Extract the (x, y) coordinate from the center of the cell holding the provided text.  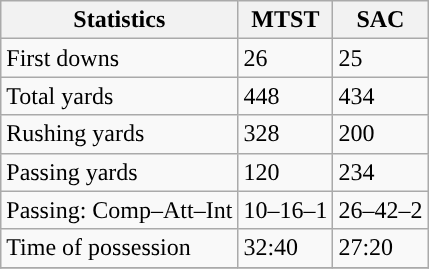
25 (380, 58)
200 (380, 134)
434 (380, 96)
Rushing yards (120, 134)
First downs (120, 58)
MTST (286, 20)
328 (286, 134)
234 (380, 172)
26 (286, 58)
Passing yards (120, 172)
120 (286, 172)
SAC (380, 20)
Statistics (120, 20)
448 (286, 96)
26–42–2 (380, 210)
10–16–1 (286, 210)
Passing: Comp–Att–Int (120, 210)
Time of possession (120, 248)
Total yards (120, 96)
32:40 (286, 248)
27:20 (380, 248)
